Capture the cell that displays the provided text and extract its [x, y] central coordinate. 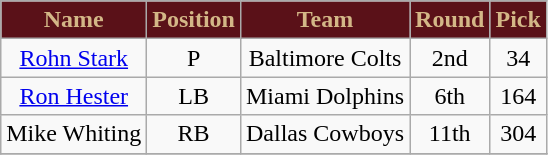
Baltimore Colts [324, 58]
Pick [518, 20]
2nd [450, 58]
Miami Dolphins [324, 96]
Round [450, 20]
Ron Hester [74, 96]
Dallas Cowboys [324, 134]
Name [74, 20]
Position [194, 20]
Team [324, 20]
11th [450, 134]
RB [194, 134]
P [194, 58]
304 [518, 134]
34 [518, 58]
164 [518, 96]
LB [194, 96]
Rohn Stark [74, 58]
Mike Whiting [74, 134]
6th [450, 96]
